From the cell containing the given text, extract its center point as [x, y] coordinate. 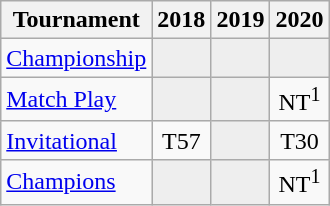
Tournament [76, 20]
Champions [76, 182]
2018 [182, 20]
Invitational [76, 140]
Match Play [76, 100]
2019 [240, 20]
T30 [300, 140]
Championship [76, 58]
2020 [300, 20]
T57 [182, 140]
